Find where the given text appears and provide that cell's center as (X, Y) coordinate. 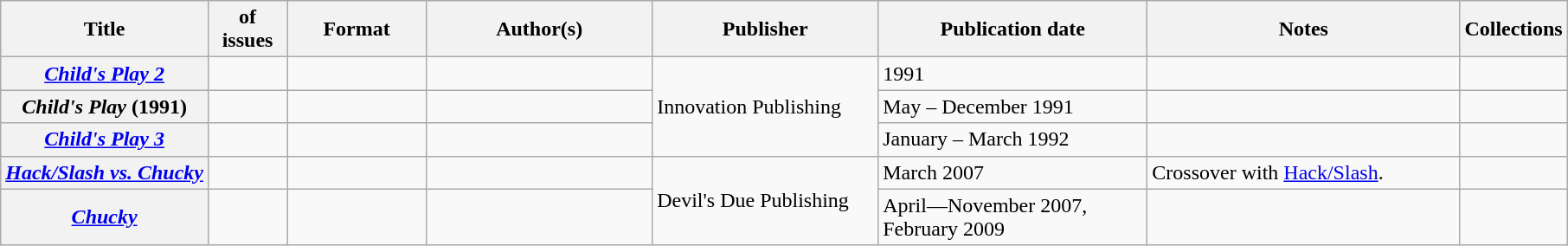
Title (105, 29)
Notes (1303, 29)
Author(s) (540, 29)
Child's Play 2 (105, 74)
March 2007 (1012, 172)
April—November 2007, February 2009 (1012, 217)
Child's Play (1991) (105, 107)
Publication date (1012, 29)
Format (357, 29)
Publisher (765, 29)
Child's Play 3 (105, 139)
January – March 1992 (1012, 139)
Hack/Slash vs. Chucky (105, 172)
Crossover with Hack/Slash. (1303, 172)
Innovation Publishing (765, 107)
1991 (1012, 74)
Chucky (105, 217)
Devil's Due Publishing (765, 201)
May – December 1991 (1012, 107)
of issues (247, 29)
Collections (1513, 29)
